Scan for the cell matching the given text and deliver its (x, y) coordinate at center. 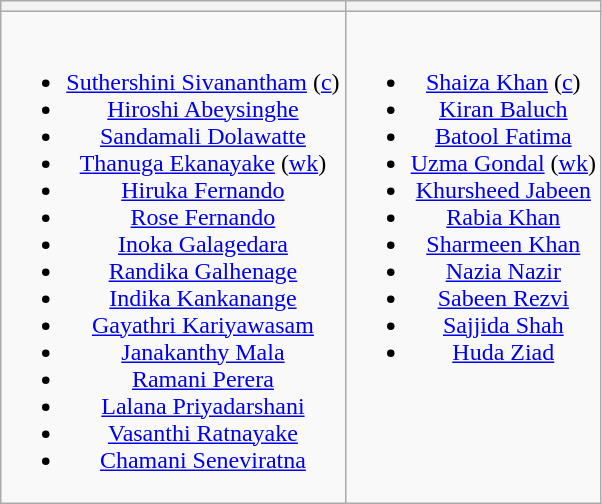
Shaiza Khan (c)Kiran BaluchBatool FatimaUzma Gondal (wk)Khursheed JabeenRabia KhanSharmeen KhanNazia NazirSabeen RezviSajjida ShahHuda Ziad (473, 258)
